Search for the cell housing the specified text and yield its (x, y) center coordinate. 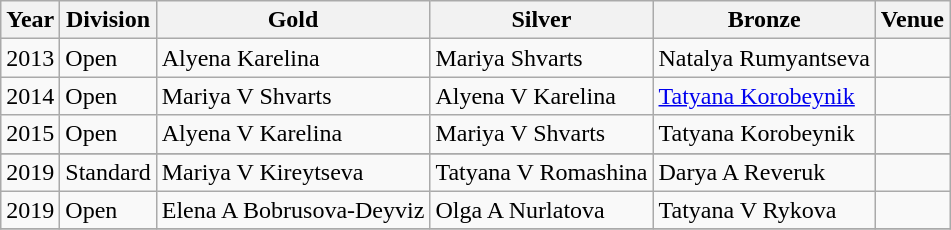
2013 (30, 58)
Alyena Karelina (293, 58)
Tatyana V Romashina (542, 172)
Mariya Shvarts (542, 58)
Mariya V Kireytseva (293, 172)
Year (30, 20)
Natalya Rumyantseva (764, 58)
Elena A Bobrusova-Deyviz (293, 210)
2014 (30, 96)
Bronze (764, 20)
2015 (30, 134)
Silver (542, 20)
Venue (912, 20)
Standard (108, 172)
Olga A Nurlatova (542, 210)
Division (108, 20)
Darya A Reveruk (764, 172)
Tatyana V Rykova (764, 210)
Gold (293, 20)
